Search for the cell housing the specified text and yield its [X, Y] center coordinate. 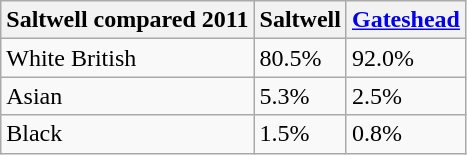
Black [128, 134]
92.0% [406, 58]
5.3% [300, 96]
Gateshead [406, 20]
Asian [128, 96]
White British [128, 58]
80.5% [300, 58]
2.5% [406, 96]
Saltwell compared 2011 [128, 20]
0.8% [406, 134]
1.5% [300, 134]
Saltwell [300, 20]
